Find where the given text appears and provide that cell's center as [x, y] coordinate. 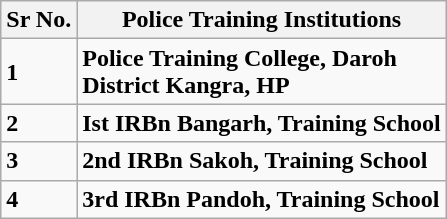
2nd IRBn Sakoh, Training School [262, 161]
Police Training Institutions [262, 20]
4 [39, 199]
3rd IRBn Pandoh, Training School [262, 199]
Ist IRBn Bangarh, Training School [262, 123]
1 [39, 72]
3 [39, 161]
Police Training College, DarohDistrict Kangra, HP [262, 72]
Sr No. [39, 20]
2 [39, 123]
